For the text-containing cell, return its midpoint in [X, Y] coordinate format. 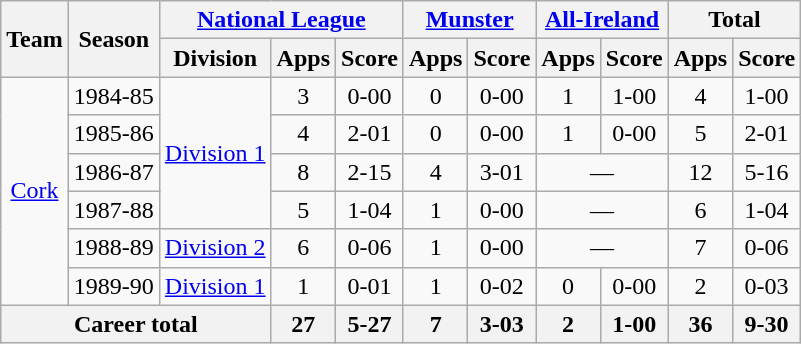
Division 2 [215, 248]
2-15 [370, 172]
Total [734, 20]
8 [303, 172]
1984-85 [114, 96]
3-01 [502, 172]
5-16 [767, 172]
Season [114, 39]
1985-86 [114, 134]
1989-90 [114, 286]
36 [700, 324]
Career total [136, 324]
0-03 [767, 286]
1988-89 [114, 248]
9-30 [767, 324]
All-Ireland [602, 20]
3-03 [502, 324]
Munster [469, 20]
Cork [35, 191]
0-02 [502, 286]
3 [303, 96]
12 [700, 172]
Division [215, 58]
0-01 [370, 286]
5-27 [370, 324]
1987-88 [114, 210]
Team [35, 39]
1986-87 [114, 172]
27 [303, 324]
National League [281, 20]
